Output the (x, y) coordinate of the center of the cell containing the given text.  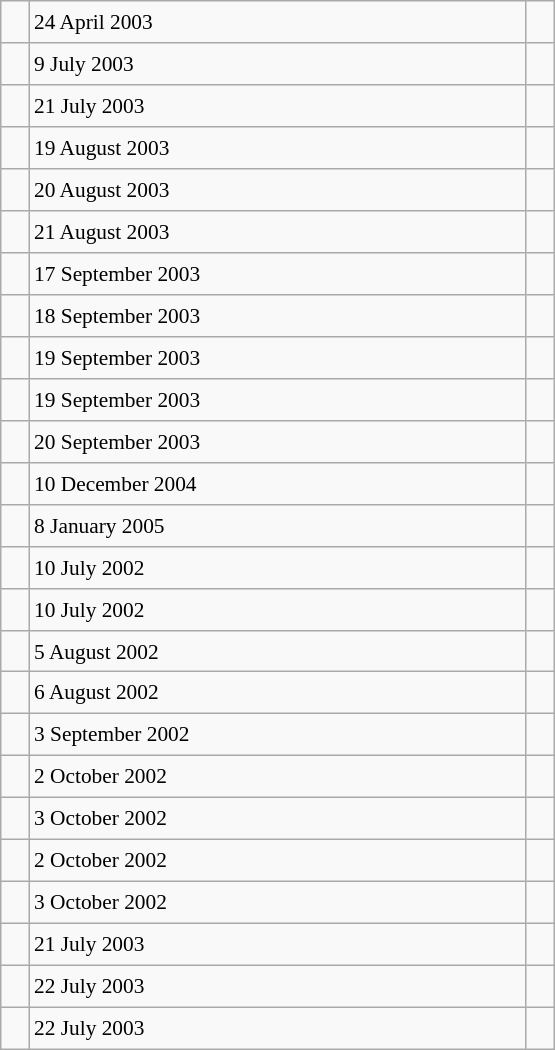
8 January 2005 (278, 525)
20 September 2003 (278, 441)
20 August 2003 (278, 190)
19 August 2003 (278, 148)
9 July 2003 (278, 64)
3 September 2002 (278, 735)
5 August 2002 (278, 651)
24 April 2003 (278, 22)
18 September 2003 (278, 316)
6 August 2002 (278, 693)
21 August 2003 (278, 232)
17 September 2003 (278, 274)
10 December 2004 (278, 483)
